Pinpoint the cell where the given text exists, returning its (X, Y) midpoint coordinate. 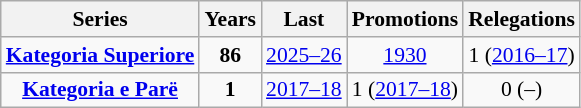
Last (304, 19)
Promotions (405, 19)
1 (230, 90)
1930 (405, 55)
0 (–) (522, 90)
86 (230, 55)
Kategoria e Parë (100, 90)
1 (2017–18) (405, 90)
Years (230, 19)
2017–18 (304, 90)
2025–26 (304, 55)
1 (2016–17) (522, 55)
Kategoria Superiore (100, 55)
Relegations (522, 19)
Series (100, 19)
